Output the [x, y] coordinate of the center of the cell containing the given text.  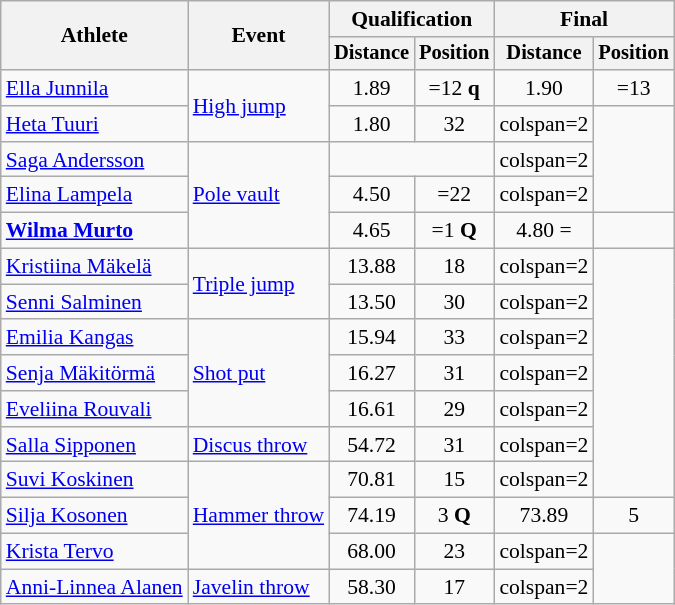
4.80 = [544, 231]
1.90 [544, 88]
70.81 [372, 480]
30 [454, 302]
Emilia Kangas [94, 338]
32 [454, 124]
Silja Kosonen [94, 516]
1.89 [372, 88]
=12 q [454, 88]
Javelin throw [258, 587]
Senja Mäkitörmä [94, 373]
=22 [454, 195]
Krista Tervo [94, 552]
3 Q [454, 516]
Wilma Murto [94, 231]
Saga Andersson [94, 160]
73.89 [544, 516]
Suvi Koskinen [94, 480]
Discus throw [258, 445]
18 [454, 267]
Senni Salminen [94, 302]
13.50 [372, 302]
16.61 [372, 409]
74.19 [372, 516]
Ella Junnila [94, 88]
Event [258, 36]
58.30 [372, 587]
High jump [258, 106]
17 [454, 587]
Eveliina Rouvali [94, 409]
33 [454, 338]
Hammer throw [258, 516]
Final [584, 19]
Heta Tuuri [94, 124]
15 [454, 480]
16.27 [372, 373]
4.65 [372, 231]
23 [454, 552]
Elina Lampela [94, 195]
Shot put [258, 374]
68.00 [372, 552]
1.80 [372, 124]
Anni-Linnea Alanen [94, 587]
Athlete [94, 36]
Salla Sipponen [94, 445]
Pole vault [258, 196]
Triple jump [258, 284]
Qualification [412, 19]
Kristiina Mäkelä [94, 267]
15.94 [372, 338]
29 [454, 409]
54.72 [372, 445]
=1 Q [454, 231]
=13 [633, 88]
4.50 [372, 195]
13.88 [372, 267]
5 [633, 516]
